Extract the [X, Y] coordinate from the center of the cell holding the provided text.  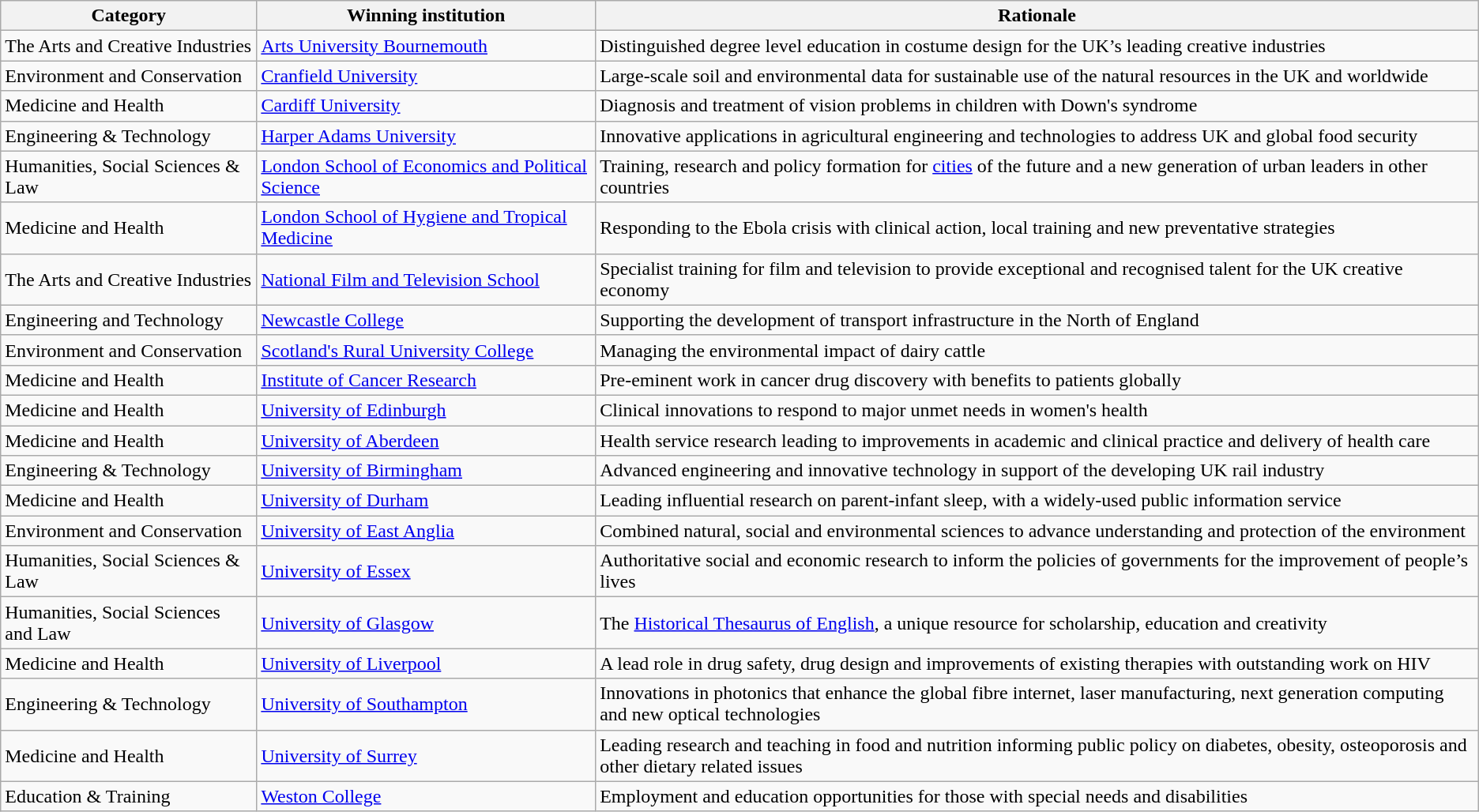
University of Liverpool [427, 664]
Employment and education opportunities for those with special needs and disabilities [1037, 796]
Specialist training for film and television to provide exceptional and recognised talent for the UK creative economy [1037, 280]
University of Durham [427, 501]
University of Essex [427, 572]
Managing the environmental impact of dairy cattle [1037, 350]
University of East Anglia [427, 531]
Training, research and policy formation for cities of the future and a new generation of urban leaders in other countries [1037, 177]
Cranfield University [427, 76]
London School of Hygiene and Tropical Medicine [427, 227]
Arts University Bournemouth [427, 46]
Clinical innovations to respond to major unmet needs in women's health [1037, 410]
Large-scale soil and environmental data for sustainable use of the natural resources in the UK and worldwide [1037, 76]
Scotland's Rural University College [427, 350]
Responding to the Ebola crisis with clinical action, local training and new preventative strategies [1037, 227]
University of Birmingham [427, 471]
Newcastle College [427, 320]
London School of Economics and Political Science [427, 177]
Harper Adams University [427, 136]
Education & Training [129, 796]
Humanities, Social Sciences and Law [129, 622]
Authoritative social and economic research to inform the policies of governments for the improvement of people’s lives [1037, 572]
Category [129, 16]
Combined natural, social and environmental sciences to advance understanding and protection of the environment [1037, 531]
A lead role in drug safety, drug design and improvements of existing therapies with outstanding work on HIV [1037, 664]
University of Glasgow [427, 622]
National Film and Television School [427, 280]
Diagnosis and treatment of vision problems in children with Down's syndrome [1037, 106]
Weston College [427, 796]
Innovations in photonics that enhance the global fibre internet, laser manufacturing, next generation computing and new optical technologies [1037, 705]
Leading influential research on parent-infant sleep, with a widely-used public information service [1037, 501]
The Historical Thesaurus of English, a unique resource for scholarship, education and creativity [1037, 622]
Leading research and teaching in food and nutrition informing public policy on diabetes, obesity, osteoporosis and other dietary related issues [1037, 755]
Health service research leading to improvements in academic and clinical practice and delivery of health care [1037, 440]
Cardiff University [427, 106]
Rationale [1037, 16]
University of Surrey [427, 755]
University of Edinburgh [427, 410]
Pre-eminent work in cancer drug discovery with benefits to patients globally [1037, 380]
Innovative applications in agricultural engineering and technologies to address UK and global food security [1037, 136]
Advanced engineering and innovative technology in support of the developing UK rail industry [1037, 471]
Engineering and Technology [129, 320]
Winning institution [427, 16]
University of Aberdeen [427, 440]
Distinguished degree level education in costume design for the UK’s leading creative industries [1037, 46]
Institute of Cancer Research [427, 380]
University of Southampton [427, 705]
Supporting the development of transport infrastructure in the North of England [1037, 320]
